Scan for the cell matching the given text and deliver its (x, y) coordinate at center. 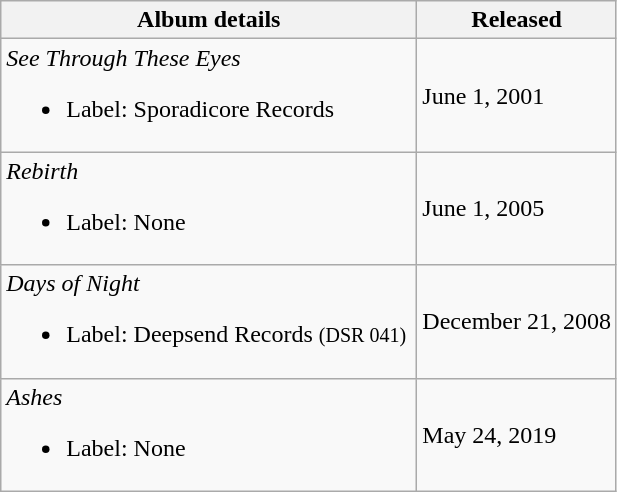
See Through These EyesLabel: Sporadicore Records (209, 96)
AshesLabel: None (209, 434)
June 1, 2001 (517, 96)
Days of NightLabel: Deepsend Records (DSR 041) (209, 322)
Released (517, 20)
RebirthLabel: None (209, 208)
Album details (209, 20)
June 1, 2005 (517, 208)
May 24, 2019 (517, 434)
December 21, 2008 (517, 322)
